Output the (X, Y) coordinate of the center of the cell containing the given text.  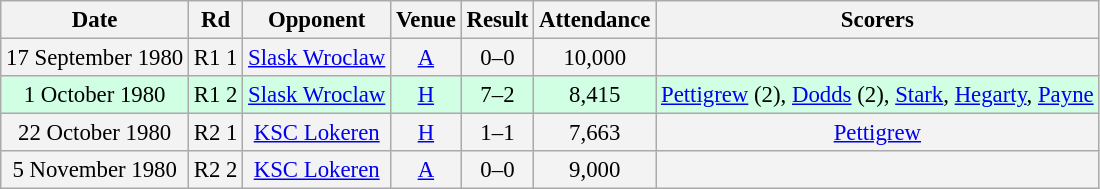
1 October 1980 (95, 95)
9,000 (595, 170)
Result (498, 20)
Rd (216, 20)
Opponent (317, 20)
R2 2 (216, 170)
1–1 (498, 133)
17 September 1980 (95, 58)
Scorers (878, 20)
Date (95, 20)
8,415 (595, 95)
7,663 (595, 133)
22 October 1980 (95, 133)
Venue (426, 20)
Pettigrew (878, 133)
Attendance (595, 20)
R1 2 (216, 95)
5 November 1980 (95, 170)
R2 1 (216, 133)
10,000 (595, 58)
7–2 (498, 95)
R1 1 (216, 58)
Pettigrew (2), Dodds (2), Stark, Hegarty, Payne (878, 95)
